From the cell containing the given text, extract its center point as (x, y) coordinate. 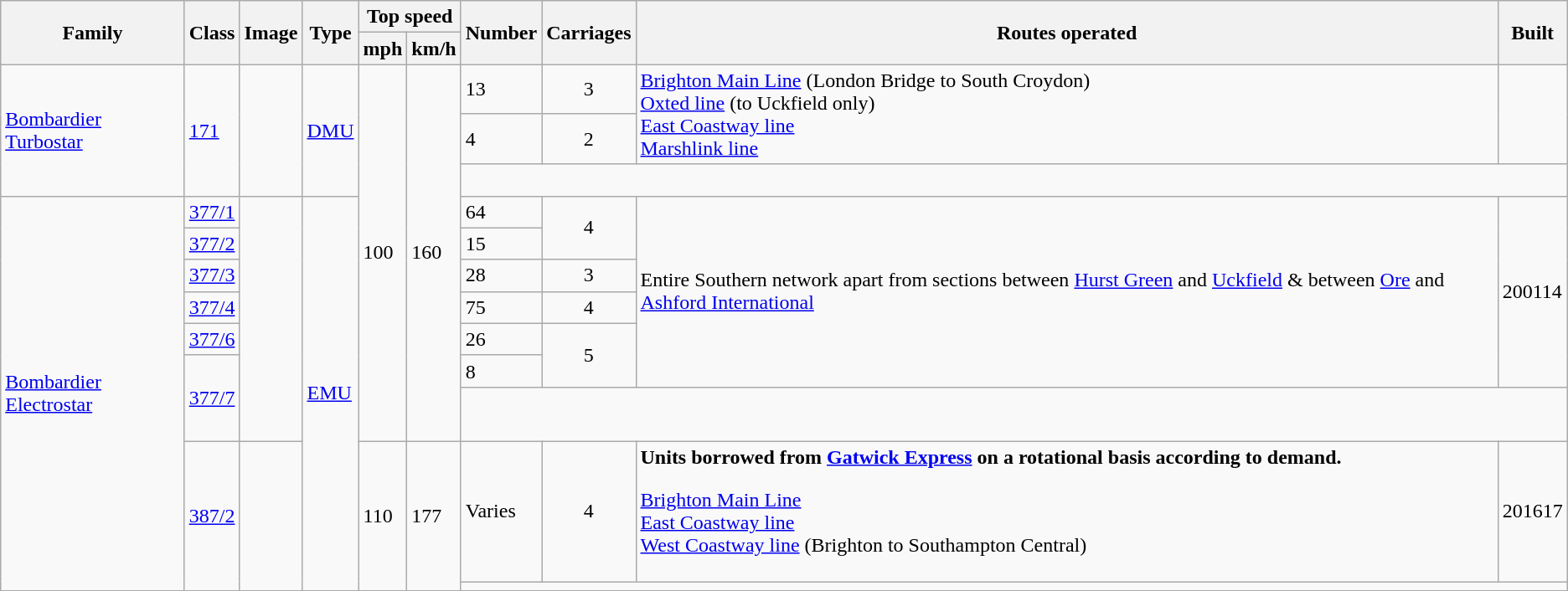
Brighton Main Line (London Bridge to South Croydon)Oxted line (to Uckfield only)East Coastway lineMarshlink line (1067, 114)
75 (501, 307)
64 (501, 212)
5 (589, 355)
8 (501, 371)
Routes operated (1067, 33)
200114 (1533, 291)
377/4 (212, 307)
Carriages (589, 33)
26 (501, 339)
Top speed (410, 17)
201617 (1533, 511)
Image (271, 33)
Number (501, 33)
mph (383, 49)
Bombardier Turbostar (92, 131)
160 (434, 253)
Family (92, 33)
Type (330, 33)
13 (501, 90)
387/2 (212, 516)
377/6 (212, 339)
177 (434, 516)
2 (589, 139)
28 (501, 275)
Built (1533, 33)
377/1 (212, 212)
377/7 (212, 398)
Class (212, 33)
EMU (330, 393)
Entire Southern network apart from sections between Hurst Green and Uckfield & between Ore and Ashford International (1067, 291)
100 (383, 253)
Bombardier Electrostar (92, 393)
171 (212, 131)
Varies (501, 511)
110 (383, 516)
km/h (434, 49)
15 (501, 244)
377/2 (212, 244)
377/3 (212, 275)
DMU (330, 131)
